Find where the given text appears and provide that cell's center as (X, Y) coordinate. 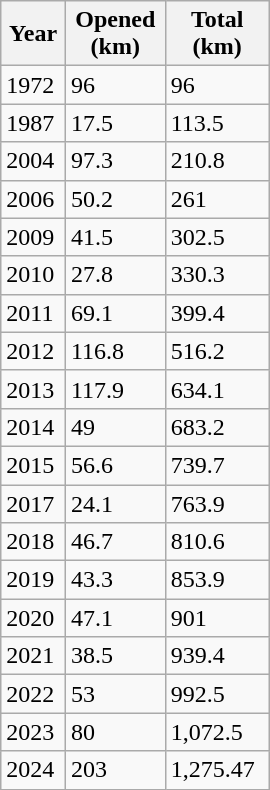
56.6 (115, 465)
2020 (34, 618)
634.1 (217, 389)
516.2 (217, 351)
49 (115, 427)
24.1 (115, 503)
853.9 (217, 580)
2011 (34, 313)
210.8 (217, 161)
330.3 (217, 275)
399.4 (217, 313)
2022 (34, 694)
50.2 (115, 199)
739.7 (217, 465)
47.1 (115, 618)
Year (34, 34)
Total (km) (217, 34)
97.3 (115, 161)
1972 (34, 85)
2004 (34, 161)
38.5 (115, 656)
Opened (km) (115, 34)
261 (217, 199)
2010 (34, 275)
2018 (34, 542)
2023 (34, 732)
43.3 (115, 580)
2012 (34, 351)
116.8 (115, 351)
2019 (34, 580)
683.2 (217, 427)
46.7 (115, 542)
203 (115, 770)
1,275.47 (217, 770)
2021 (34, 656)
2014 (34, 427)
810.6 (217, 542)
1987 (34, 123)
53 (115, 694)
1,072.5 (217, 732)
992.5 (217, 694)
302.5 (217, 237)
2006 (34, 199)
939.4 (217, 656)
117.9 (115, 389)
27.8 (115, 275)
80 (115, 732)
17.5 (115, 123)
69.1 (115, 313)
2013 (34, 389)
2024 (34, 770)
763.9 (217, 503)
901 (217, 618)
41.5 (115, 237)
2017 (34, 503)
2015 (34, 465)
113.5 (217, 123)
2009 (34, 237)
